Find where the given text appears and provide that cell's center as (X, Y) coordinate. 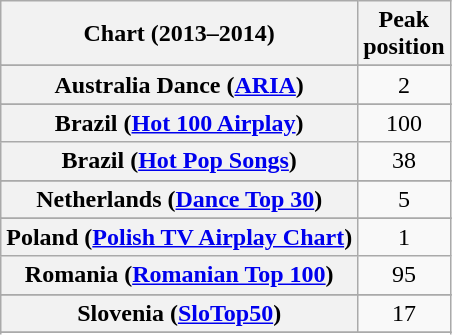
Netherlands (Dance Top 30) (180, 199)
Poland (Polish TV Airplay Chart) (180, 237)
Brazil (Hot Pop Songs) (180, 161)
5 (404, 199)
Slovenia (SloTop50) (180, 313)
1 (404, 237)
Chart (2013–2014) (180, 34)
Australia Dance (ARIA) (180, 85)
Romania (Romanian Top 100) (180, 275)
Peakposition (404, 34)
17 (404, 313)
2 (404, 85)
100 (404, 123)
38 (404, 161)
95 (404, 275)
Brazil (Hot 100 Airplay) (180, 123)
